Search for the cell housing the specified text and yield its [X, Y] center coordinate. 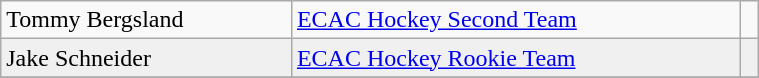
ECAC Hockey Second Team [516, 20]
Tommy Bergsland [146, 20]
ECAC Hockey Rookie Team [516, 58]
Jake Schneider [146, 58]
